Detect which cell encompasses the target text, then output its [X, Y] center coordinate. 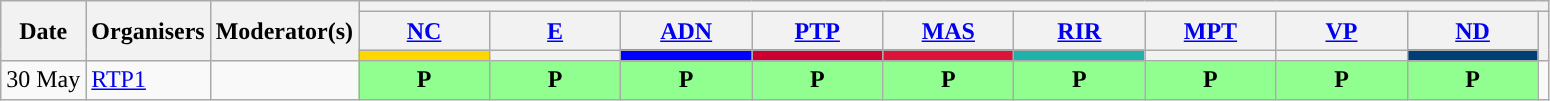
Date [44, 31]
MPT [1210, 31]
MAS [948, 31]
Organisers [148, 31]
RTP1 [148, 80]
Moderator(s) [284, 31]
ADN [686, 31]
RIR [1080, 31]
E [556, 31]
PTP [818, 31]
30 May [44, 80]
VP [1342, 31]
ND [1472, 31]
NC [424, 31]
